Capture the cell that displays the provided text and extract its [X, Y] central coordinate. 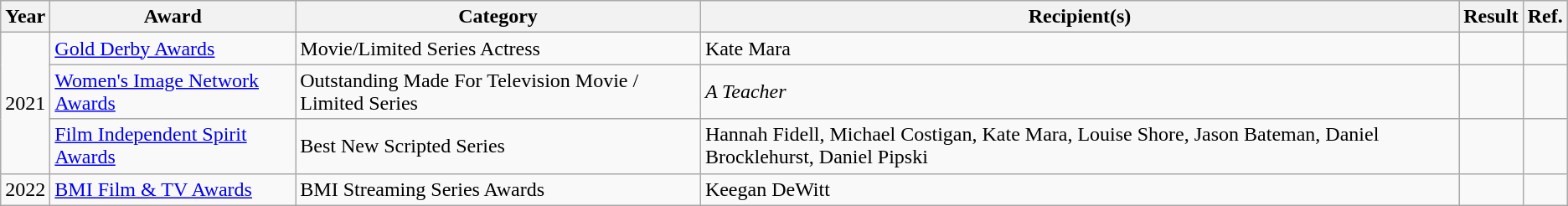
Movie/Limited Series Actress [498, 49]
Recipient(s) [1079, 17]
Award [173, 17]
BMI Streaming Series Awards [498, 189]
Result [1491, 17]
Category [498, 17]
BMI Film & TV Awards [173, 189]
Year [25, 17]
Gold Derby Awards [173, 49]
Women's Image Network Awards [173, 92]
Film Independent Spirit Awards [173, 146]
Best New Scripted Series [498, 146]
Keegan DeWitt [1079, 189]
2022 [25, 189]
Ref. [1545, 17]
Hannah Fidell, Michael Costigan, Kate Mara, Louise Shore, Jason Bateman, Daniel Brocklehurst, Daniel Pipski [1079, 146]
Kate Mara [1079, 49]
Outstanding Made For Television Movie / Limited Series [498, 92]
2021 [25, 103]
A Teacher [1079, 92]
